From the cell containing the given text, extract its center point as (X, Y) coordinate. 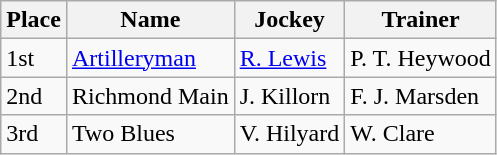
Jockey (290, 20)
V. Hilyard (290, 134)
F. J. Marsden (421, 96)
Trainer (421, 20)
R. Lewis (290, 58)
P. T. Heywood (421, 58)
W. Clare (421, 134)
Richmond Main (150, 96)
2nd (34, 96)
J. Killorn (290, 96)
Name (150, 20)
Two Blues (150, 134)
Place (34, 20)
1st (34, 58)
3rd (34, 134)
Artilleryman (150, 58)
